Scan for the cell matching the given text and deliver its [X, Y] coordinate at center. 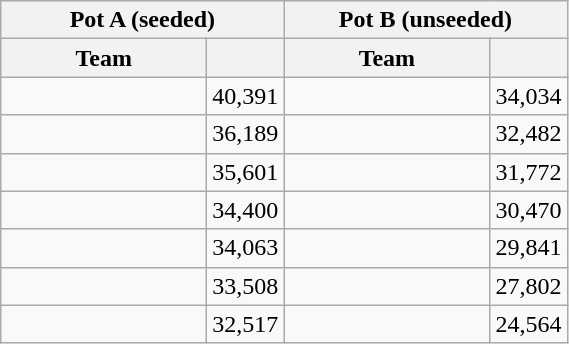
34,063 [246, 248]
34,034 [528, 96]
Pot A (seeded) [142, 20]
34,400 [246, 210]
33,508 [246, 286]
29,841 [528, 248]
27,802 [528, 286]
36,189 [246, 134]
32,517 [246, 324]
40,391 [246, 96]
32,482 [528, 134]
30,470 [528, 210]
24,564 [528, 324]
31,772 [528, 172]
35,601 [246, 172]
Pot B (unseeded) [426, 20]
